Output the [X, Y] coordinate of the center of the cell containing the given text.  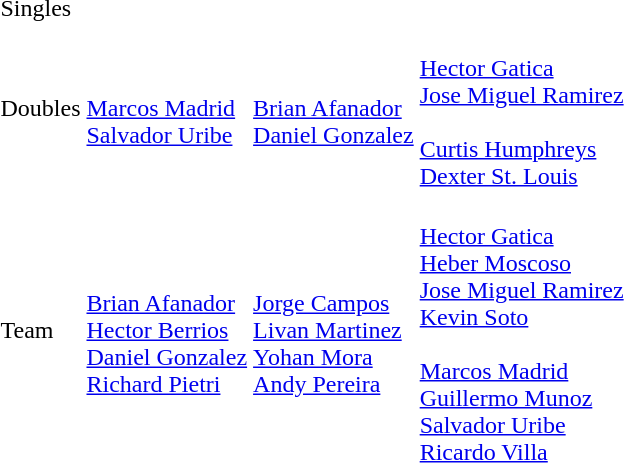
Brian AfanadorDaniel Gonzalez [334, 108]
Marcos MadridSalvador Uribe [167, 108]
